For the text-containing cell, return its midpoint in (x, y) coordinate format. 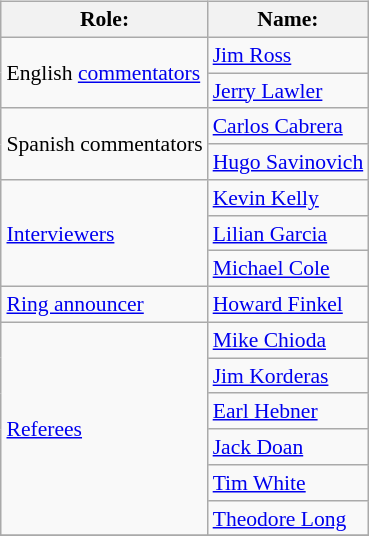
Jack Doan (288, 447)
Jim Korderas (288, 376)
Kevin Kelly (288, 198)
Jerry Lawler (288, 91)
Ring announcer (104, 305)
Earl Hebner (288, 411)
Referees (104, 429)
Role: (104, 20)
Lilian Garcia (288, 233)
Howard Finkel (288, 305)
English commentators (104, 72)
Theodore Long (288, 518)
Tim White (288, 483)
Mike Chioda (288, 340)
Hugo Savinovich (288, 162)
Name: (288, 20)
Carlos Cabrera (288, 126)
Interviewers (104, 234)
Jim Ross (288, 55)
Michael Cole (288, 269)
Spanish commentators (104, 144)
